From the cell containing the given text, extract its center point as (X, Y) coordinate. 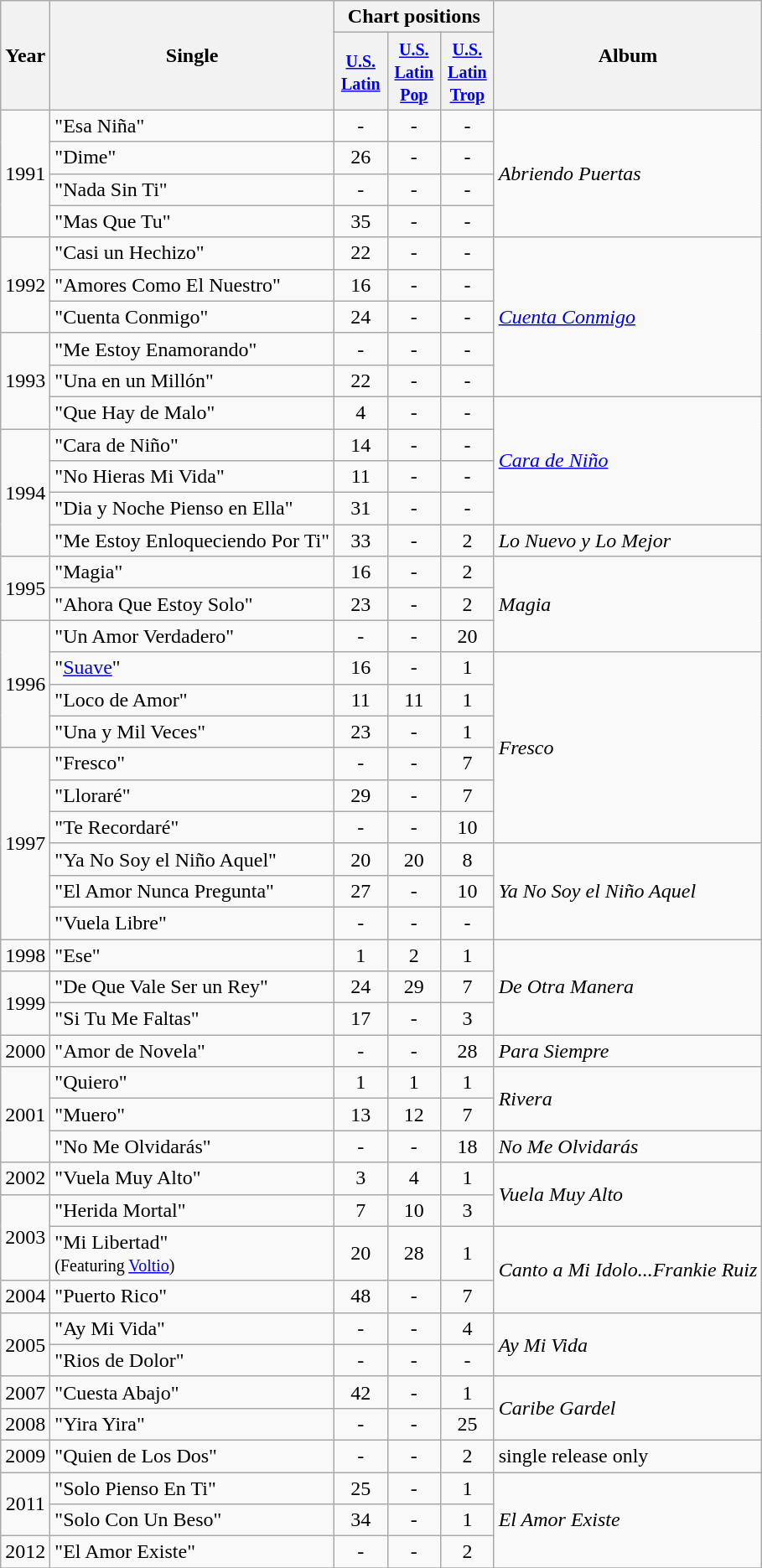
"Amor de Novela" (193, 1051)
El Amor Existe (628, 1519)
"Un Amor Verdadero" (193, 636)
1992 (25, 285)
"Muero" (193, 1115)
Para Siempre (628, 1051)
Ya No Soy el Niño Aquel (628, 891)
2011 (25, 1503)
26 (360, 158)
Cara de Niño (628, 460)
"Nada Sin Ti" (193, 189)
"Ese" (193, 955)
"Me Estoy Enloqueciendo Por Ti" (193, 541)
27 (360, 891)
Magia (628, 604)
"El Amor Nunca Pregunta" (193, 891)
"Mas Que Tu" (193, 221)
Chart positions (414, 17)
"Que Hay de Malo" (193, 412)
2005 (25, 1344)
"Dia y Noche Pienso en Ella" (193, 509)
34 (360, 1520)
2012 (25, 1552)
Rivera (628, 1099)
single release only (628, 1456)
"Casi un Hechizo" (193, 253)
"Vuela Muy Alto" (193, 1178)
"No Hieras Mi Vida" (193, 477)
13 (360, 1115)
1999 (25, 1003)
No Me Olvidarás (628, 1146)
"Me Estoy Enamorando" (193, 349)
8 (468, 859)
14 (360, 445)
"De Que Vale Ser un Rey" (193, 987)
"El Amor Existe" (193, 1552)
"Una en un Millón" (193, 380)
12 (414, 1115)
"Puerto Rico" (193, 1296)
18 (468, 1146)
"Fresco" (193, 763)
"Te Recordaré" (193, 827)
42 (360, 1392)
U.S. Latin Trop (468, 71)
"Ahora Que Estoy Solo" (193, 604)
U.S. Latin (360, 71)
2009 (25, 1456)
48 (360, 1296)
"Quiero" (193, 1083)
Lo Nuevo y Lo Mejor (628, 541)
U.S. Latin Pop (414, 71)
"Dime" (193, 158)
1997 (25, 843)
1994 (25, 493)
33 (360, 541)
"Una y Mil Veces" (193, 732)
Ay Mi Vida (628, 1344)
"Ya No Soy el Niño Aquel" (193, 859)
1993 (25, 380)
2002 (25, 1178)
2000 (25, 1051)
"Solo Con Un Beso" (193, 1520)
"Loco de Amor" (193, 700)
Vuela Muy Alto (628, 1194)
Fresco (628, 748)
1991 (25, 173)
"Lloraré" (193, 795)
"Si Tu Me Faltas" (193, 1019)
2004 (25, 1296)
"Solo Pienso En Ti" (193, 1488)
"Cara de Niño" (193, 445)
Single (193, 55)
Year (25, 55)
"No Me Olvidarás" (193, 1146)
2001 (25, 1115)
"Mi Libertad" (Featuring Voltio) (193, 1254)
Album (628, 55)
"Esa Niña" (193, 126)
2007 (25, 1392)
"Vuela Libre" (193, 923)
Canto a Mi Idolo...Frankie Ruiz (628, 1269)
"Cuesta Abajo" (193, 1392)
31 (360, 509)
"Rios de Dolor" (193, 1360)
Cuenta Conmigo (628, 317)
"Suave" (193, 668)
"Herida Mortal" (193, 1210)
1995 (25, 588)
35 (360, 221)
2008 (25, 1424)
"Cuenta Conmigo" (193, 317)
"Ay Mi Vida" (193, 1328)
1996 (25, 684)
"Yira Yira" (193, 1424)
"Quien de Los Dos" (193, 1456)
Caribe Gardel (628, 1408)
"Magia" (193, 572)
"Amores Como El Nuestro" (193, 285)
De Otra Manera (628, 986)
2003 (25, 1237)
Abriendo Puertas (628, 173)
17 (360, 1019)
1998 (25, 955)
